Capture the cell that displays the provided text and extract its (x, y) central coordinate. 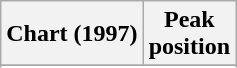
Chart (1997) (72, 34)
Peakposition (189, 34)
